Find where the given text appears and provide that cell's center as (X, Y) coordinate. 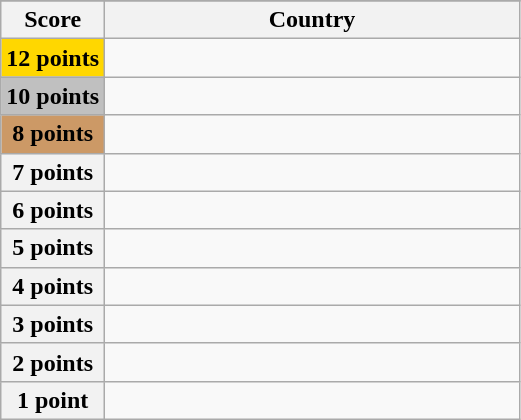
2 points (53, 362)
7 points (53, 172)
Country (312, 20)
6 points (53, 210)
10 points (53, 96)
1 point (53, 400)
8 points (53, 134)
3 points (53, 324)
12 points (53, 58)
Score (53, 20)
4 points (53, 286)
5 points (53, 248)
